From the cell containing the given text, extract its center point as (X, Y) coordinate. 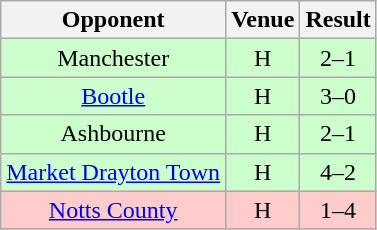
Bootle (114, 96)
1–4 (338, 210)
Manchester (114, 58)
Result (338, 20)
4–2 (338, 172)
Market Drayton Town (114, 172)
Opponent (114, 20)
Ashbourne (114, 134)
Notts County (114, 210)
Venue (263, 20)
3–0 (338, 96)
